Search for the cell housing the specified text and yield its (X, Y) center coordinate. 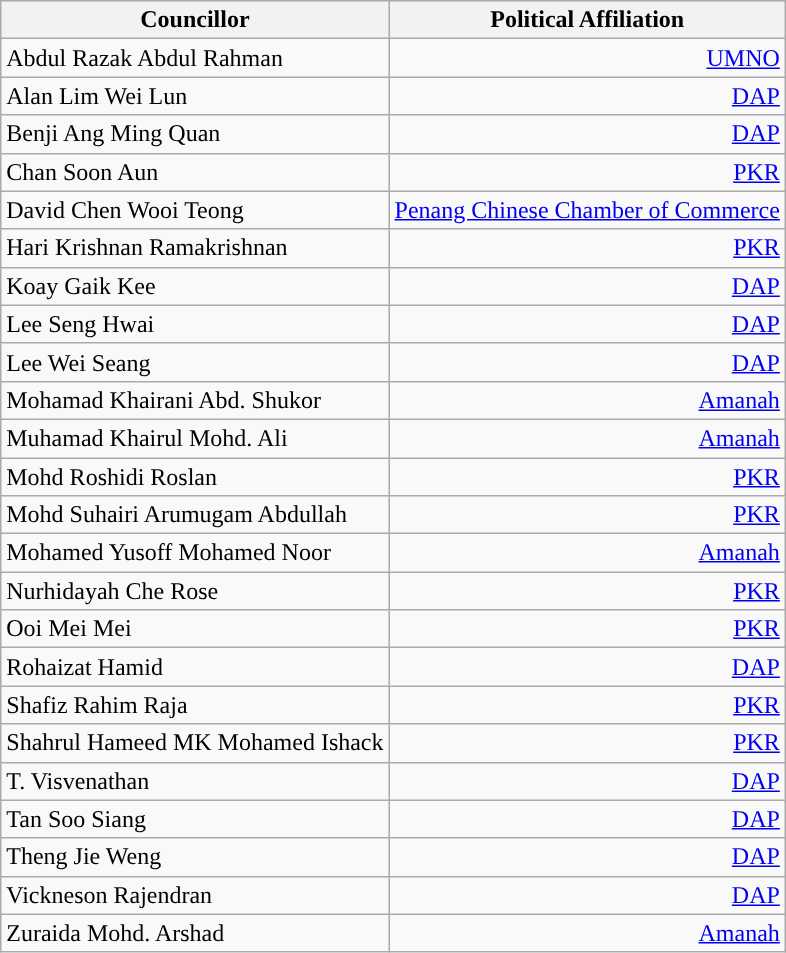
T. Visvenathan (195, 781)
Lee Wei Seang (195, 362)
Chan Soon Aun (195, 172)
Zuraida Mohd. Arshad (195, 933)
Councillor (195, 20)
Political Affiliation (587, 20)
Alan Lim Wei Lun (195, 96)
Hari Krishnan Ramakrishnan (195, 248)
Benji Ang Ming Quan (195, 134)
Koay Gaik Kee (195, 286)
Lee Seng Hwai (195, 324)
Vickneson Rajendran (195, 895)
Mohd Suhairi Arumugam Abdullah (195, 515)
Mohamed Yusoff Mohamed Noor (195, 553)
Penang Chinese Chamber of Commerce (587, 210)
Tan Soo Siang (195, 819)
Shafiz Rahim Raja (195, 705)
Theng Jie Weng (195, 857)
Ooi Mei Mei (195, 629)
Shahrul Hameed MK Mohamed Ishack (195, 743)
David Chen Wooi Teong (195, 210)
Rohaizat Hamid (195, 667)
Mohamad Khairani Abd. Shukor (195, 400)
Abdul Razak Abdul Rahman (195, 58)
UMNO (587, 58)
Muhamad Khairul Mohd. Ali (195, 438)
Nurhidayah Che Rose (195, 591)
Mohd Roshidi Roslan (195, 477)
